Identify which cell holds the provided text, then report its [x, y] central coordinate. 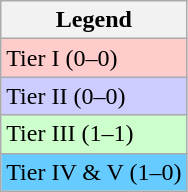
Tier IV & V (1–0) [94, 172]
Tier III (1–1) [94, 134]
Tier II (0–0) [94, 96]
Legend [94, 20]
Tier I (0–0) [94, 58]
